Find where the given text appears and provide that cell's center as (X, Y) coordinate. 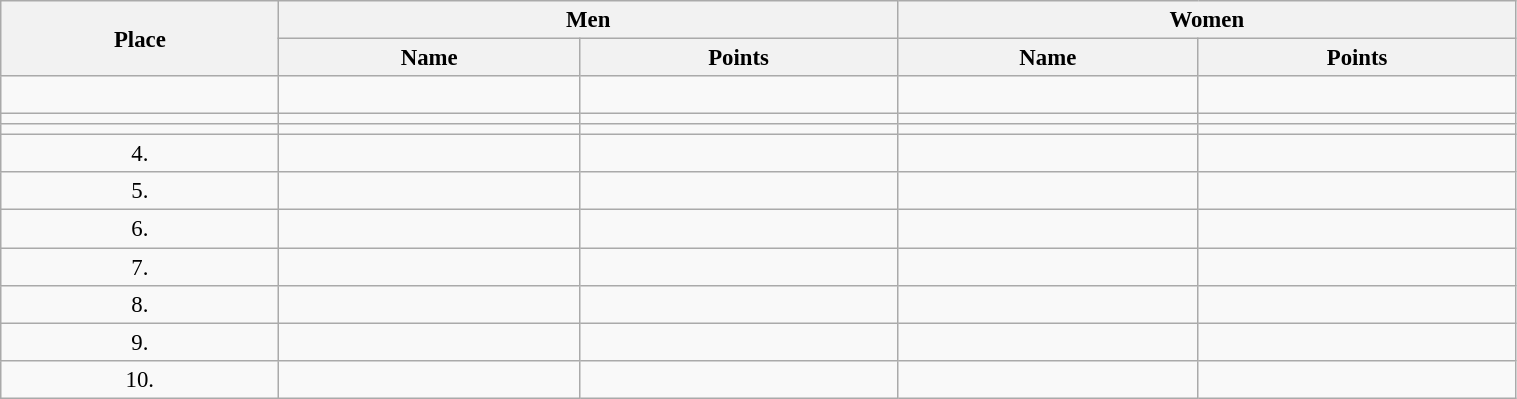
8. (140, 304)
4. (140, 154)
5. (140, 191)
7. (140, 267)
6. (140, 229)
Place (140, 38)
Men (588, 20)
Women (1206, 20)
9. (140, 342)
10. (140, 379)
